Capture the cell that displays the provided text and extract its (X, Y) central coordinate. 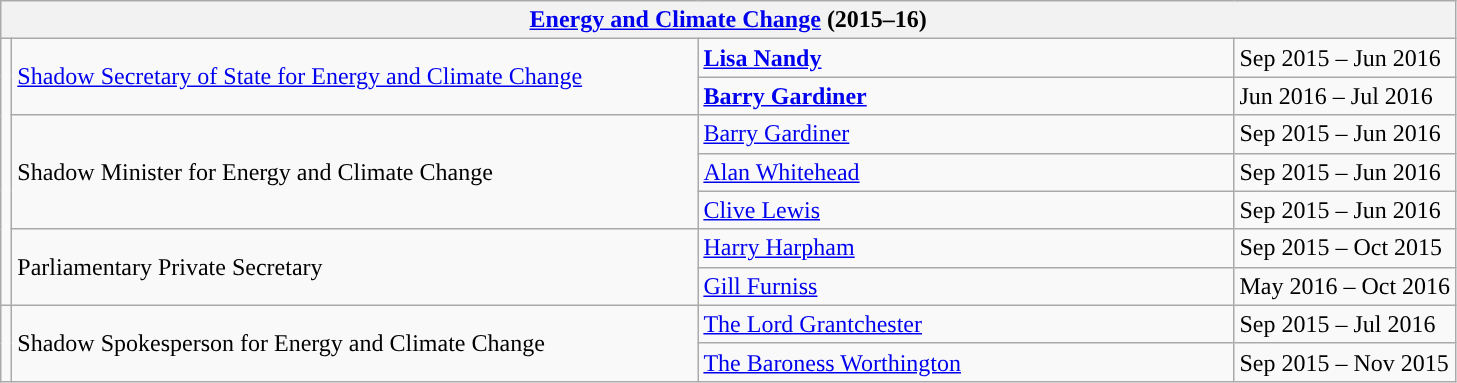
Energy and Climate Change (2015–16) (728, 20)
Alan Whitehead (966, 172)
Jun 2016 – Jul 2016 (1345, 96)
Gill Furniss (966, 286)
Sep 2015 – Nov 2015 (1345, 362)
Lisa Nandy (966, 58)
Clive Lewis (966, 210)
May 2016 – Oct 2016 (1345, 286)
Shadow Secretary of State for Energy and Climate Change (355, 77)
The Baroness Worthington (966, 362)
Shadow Minister for Energy and Climate Change (355, 172)
Shadow Spokesperson for Energy and Climate Change (355, 343)
Sep 2015 – Jul 2016 (1345, 324)
Parliamentary Private Secretary (355, 267)
Harry Harpham (966, 248)
Sep 2015 – Oct 2015 (1345, 248)
The Lord Grantchester (966, 324)
